Scan for the cell matching the given text and deliver its [x, y] coordinate at center. 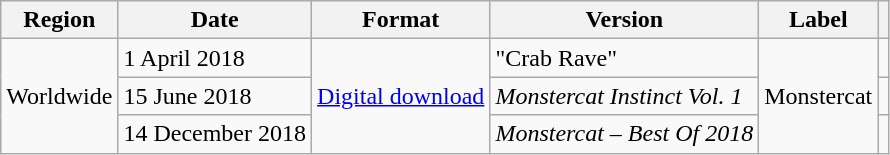
Digital download [401, 96]
Monstercat [818, 96]
14 December 2018 [215, 134]
"Crab Rave" [624, 58]
15 June 2018 [215, 96]
1 April 2018 [215, 58]
Monstercat – Best Of 2018 [624, 134]
Monstercat Instinct Vol. 1 [624, 96]
Format [401, 20]
Version [624, 20]
Label [818, 20]
Region [60, 20]
Date [215, 20]
Worldwide [60, 96]
